Scan for the cell matching the given text and deliver its (X, Y) coordinate at center. 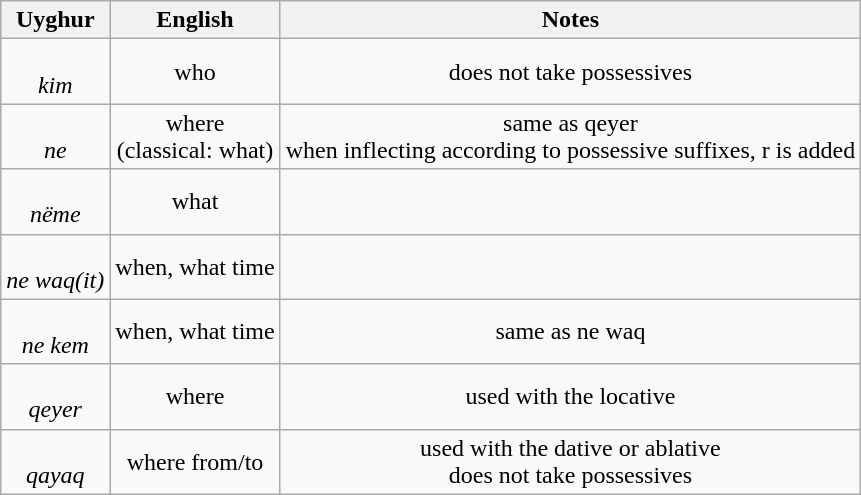
who (195, 72)
qeyer (56, 396)
kim (56, 72)
where(classical: what) (195, 136)
where (195, 396)
ne (56, 136)
used with the dative or ablativedoes not take possessives (570, 462)
used with the locative (570, 396)
English (195, 20)
what (195, 202)
same as ne waq (570, 332)
ne waq(it) (56, 266)
where from/to (195, 462)
ne kem (56, 332)
same as qeyerwhen inflecting according to possessive suffixes, r is added (570, 136)
does not take possessives (570, 72)
qayaq (56, 462)
Uyghur (56, 20)
nëme (56, 202)
Notes (570, 20)
